Return [X, Y] of the center of cell containing provided text 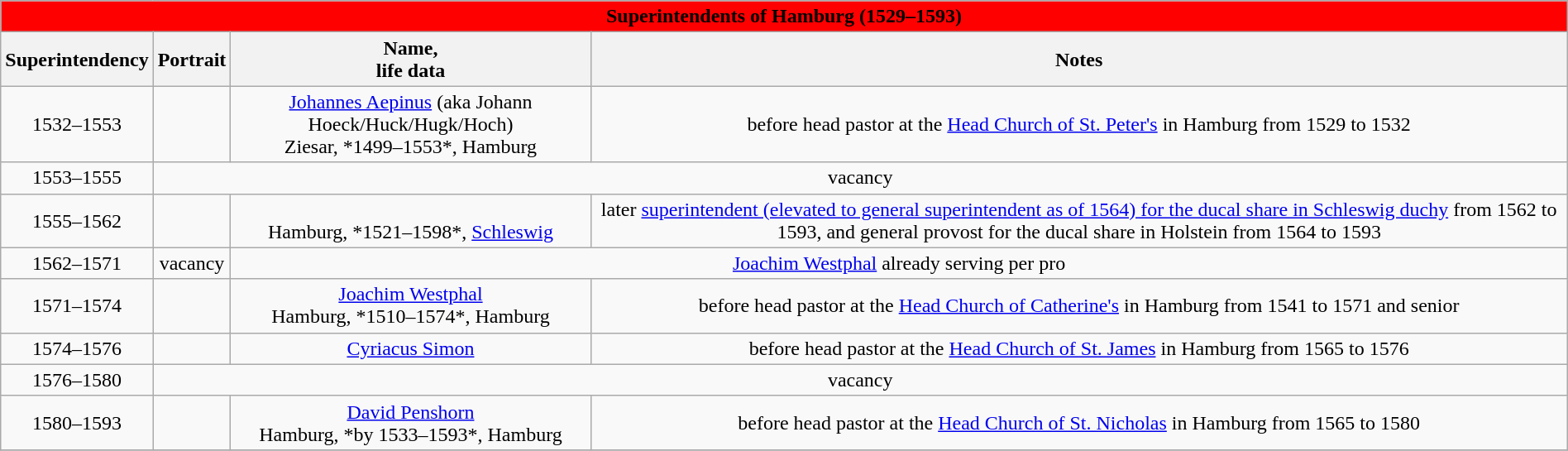
Cyriacus Simon [410, 348]
David PenshornHamburg, *by 1533–1593*, Hamburg [410, 422]
1532–1553 [77, 124]
Portrait [192, 60]
1553–1555 [77, 178]
Notes [1078, 60]
Hamburg, *1521–1598*, Schleswig [410, 220]
1574–1576 [77, 348]
Johannes Aepinus (aka Johann Hoeck/Huck/Hugk/Hoch)Ziesar, *1499–1553*, Hamburg [410, 124]
before head pastor at the Head Church of St. James in Hamburg from 1565 to 1576 [1078, 348]
1555–1562 [77, 220]
Joachim Westphal already serving per pro [899, 263]
Name, life data [410, 60]
1571–1574 [77, 306]
1562–1571 [77, 263]
before head pastor at the Head Church of Catherine's in Hamburg from 1541 to 1571 and senior [1078, 306]
Superintendency [77, 60]
1580–1593 [77, 422]
1576–1580 [77, 380]
Superintendents of Hamburg (1529–1593) [784, 17]
before head pastor at the Head Church of St. Nicholas in Hamburg from 1565 to 1580 [1078, 422]
Joachim WestphalHamburg, *1510–1574*, Hamburg [410, 306]
before head pastor at the Head Church of St. Peter's in Hamburg from 1529 to 1532 [1078, 124]
